Locate the cell with the specified text and output its [X, Y] center coordinate. 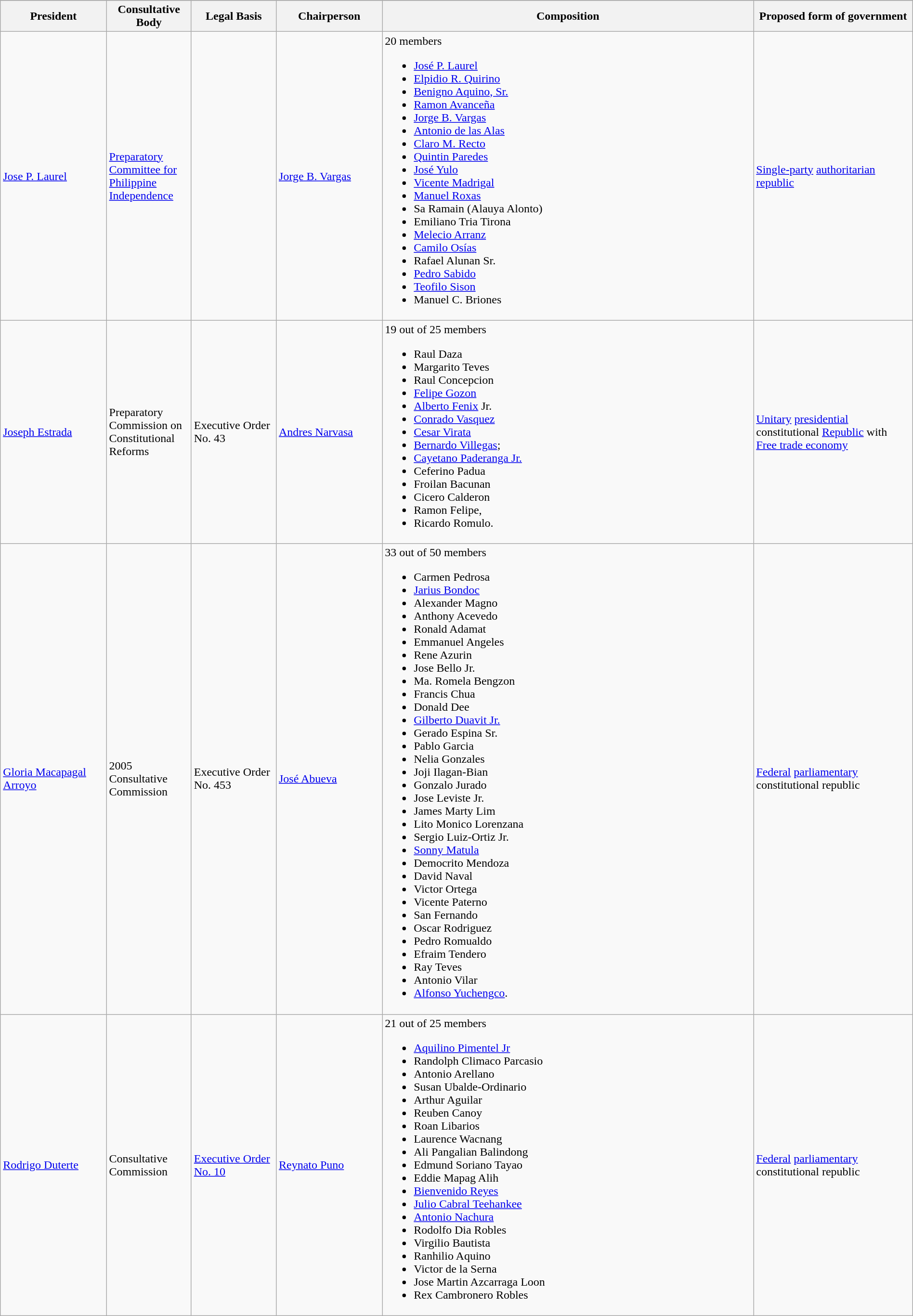
Joseph Estrada [53, 432]
Preparatory Commission on Constitutional Reforms [149, 432]
Preparatory Committee for Philippine Independence [149, 176]
President [53, 16]
Consultative Body [149, 16]
Executive Order No. 10 [234, 1165]
Legal Basis [234, 16]
Andres Narvasa [329, 432]
Composition [568, 16]
Jose P. Laurel [53, 176]
Chairperson [329, 16]
Gloria Macapagal Arroyo [53, 779]
Consultative Commission [149, 1165]
Executive Order No. 453 [234, 779]
2005 Consultative Commission [149, 779]
Jorge B. Vargas [329, 176]
Rodrigo Duterte [53, 1165]
Single-party authoritarian republic [833, 176]
José Abueva [329, 779]
Reynato Puno [329, 1165]
Unitary presidential constitutional Republic with Free trade economy [833, 432]
Executive Order No. 43 [234, 432]
Proposed form of government [833, 16]
